Pinpoint the cell where the given text exists, returning its [x, y] midpoint coordinate. 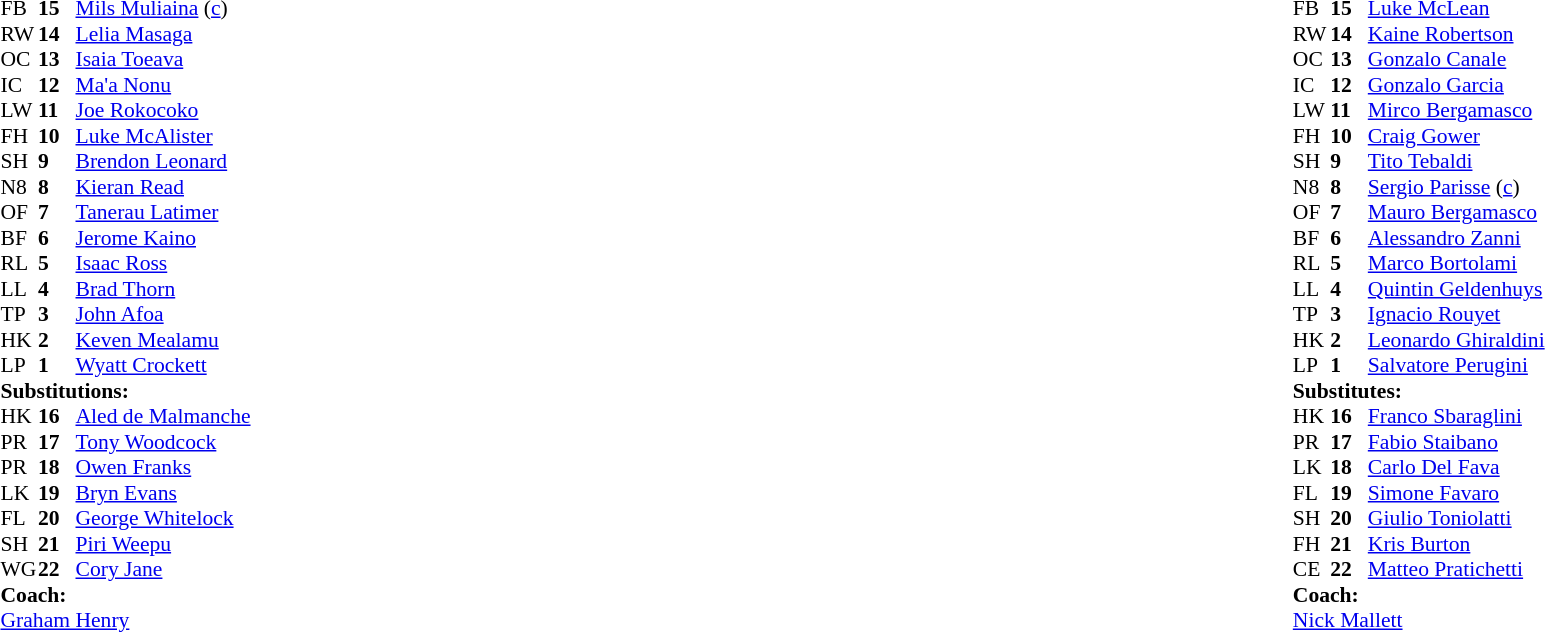
Craig Gower [1456, 136]
Owen Franks [164, 467]
Brendon Leonard [164, 161]
Leonardo Ghiraldini [1456, 340]
Gonzalo Garcia [1456, 85]
Marco Bortolami [1456, 263]
Ma'a Nonu [164, 85]
Alessandro Zanni [1456, 238]
Giulio Toniolatti [1456, 519]
Isaac Ross [164, 263]
Franco Sbaraglini [1456, 417]
Cory Jane [164, 569]
Sergio Parisse (c) [1456, 187]
WG [19, 569]
Kieran Read [164, 187]
George Whitelock [164, 519]
John Afoa [164, 315]
Mirco Bergamasco [1456, 111]
Kaine Robertson [1456, 34]
Keven Mealamu [164, 340]
Tito Tebaldi [1456, 161]
Salvatore Perugini [1456, 365]
Wyatt Crockett [164, 365]
Joe Rokocoko [164, 111]
Isaia Toeava [164, 59]
Aled de Malmanche [164, 417]
Lelia Masaga [164, 34]
Matteo Pratichetti [1456, 569]
Quintin Geldenhuys [1456, 289]
Luke McAlister [164, 136]
Tanerau Latimer [164, 213]
Fabio Staibano [1456, 442]
Bryn Evans [164, 493]
Ignacio Rouyet [1456, 315]
Kris Burton [1456, 544]
Substitutes: [1419, 391]
Piri Weepu [164, 544]
Gonzalo Canale [1456, 59]
Substitutions: [125, 391]
Brad Thorn [164, 289]
Tony Woodcock [164, 442]
CE [1312, 569]
Mauro Bergamasco [1456, 213]
Jerome Kaino [164, 238]
Carlo Del Fava [1456, 467]
Simone Favaro [1456, 493]
